Return (X, Y) of the center of cell containing provided text 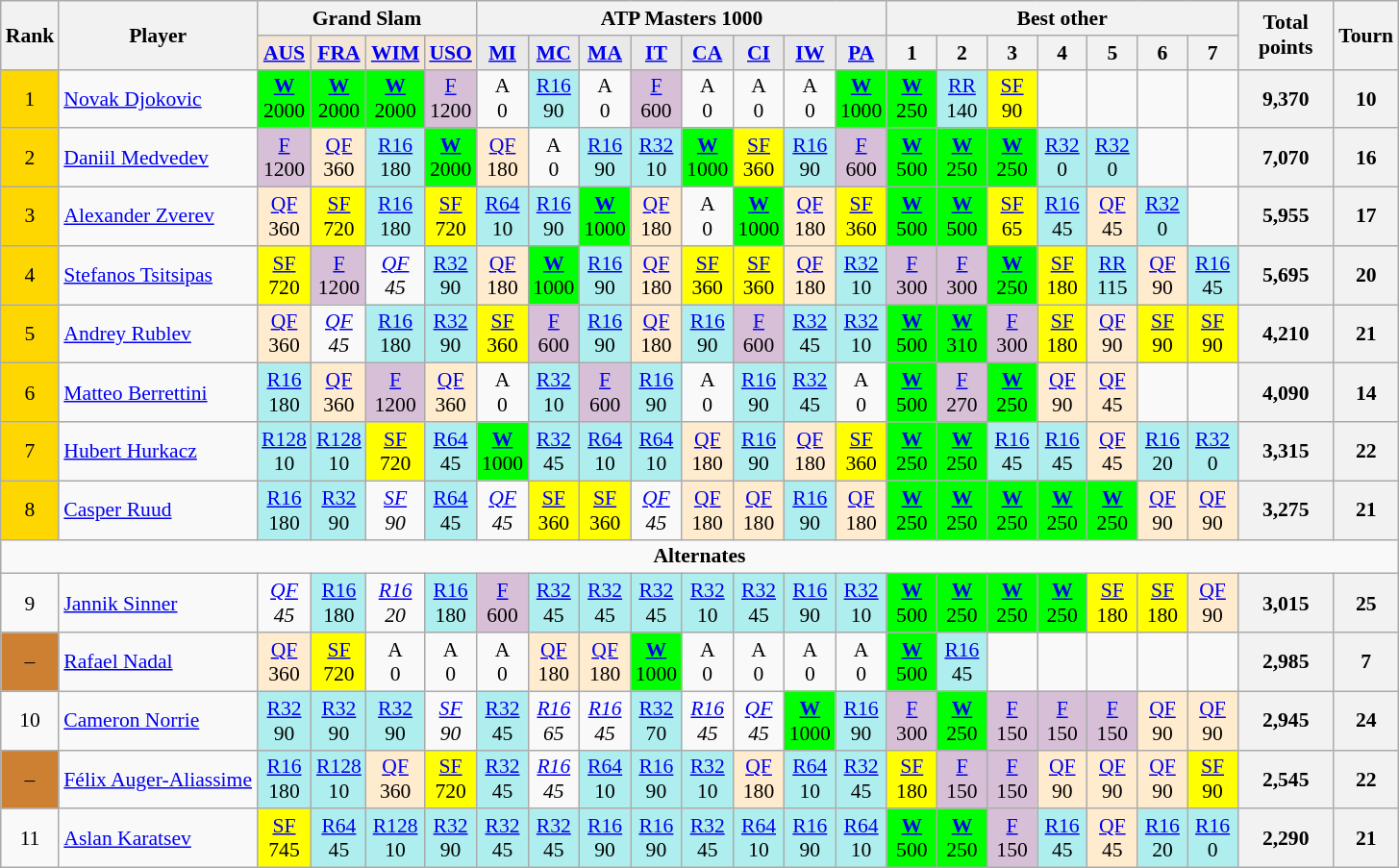
Grand Slam (367, 18)
3,315 (1286, 452)
R1665 (554, 721)
RR140 (962, 98)
4,090 (1286, 392)
SF65 (1012, 217)
2,945 (1286, 721)
R3270 (656, 721)
2,985 (1286, 661)
MC (554, 53)
MA (604, 53)
4,210 (1286, 335)
20 (1365, 275)
Andrey Rublev (158, 335)
Casper Ruud (158, 509)
2,545 (1286, 779)
16 (1365, 158)
5,695 (1286, 275)
Rafael Nadal (158, 661)
F270 (962, 392)
25 (1365, 604)
FRA (338, 53)
3,015 (1286, 604)
Rank (31, 35)
17 (1365, 217)
Player (158, 35)
IT (656, 53)
7,070 (1286, 158)
2,290 (1286, 838)
Novak Djokovic (158, 98)
14 (1365, 392)
CI (758, 53)
Daniil Medvedev (158, 158)
5,955 (1286, 217)
Stefanos Tsitsipas (158, 275)
9,370 (1286, 98)
ATP Masters 1000 (682, 18)
Total points (1286, 35)
9 (31, 604)
3,275 (1286, 509)
W310 (962, 335)
MI (502, 53)
PA (862, 53)
11 (31, 838)
8 (31, 509)
R160 (1212, 838)
Alternates (700, 557)
Tourn (1365, 35)
Cameron Norrie (158, 721)
Félix Auger-Aliassime (158, 779)
Hubert Hurkacz (158, 452)
Alexander Zverev (158, 217)
24 (1365, 721)
Jannik Sinner (158, 604)
Best other (1062, 18)
USO (450, 53)
CA (708, 53)
SF745 (285, 838)
RR115 (1112, 275)
WIM (395, 53)
Aslan Karatsev (158, 838)
AUS (285, 53)
IW (810, 53)
Matteo Berrettini (158, 392)
